Return (X, Y) of the center of cell containing provided text 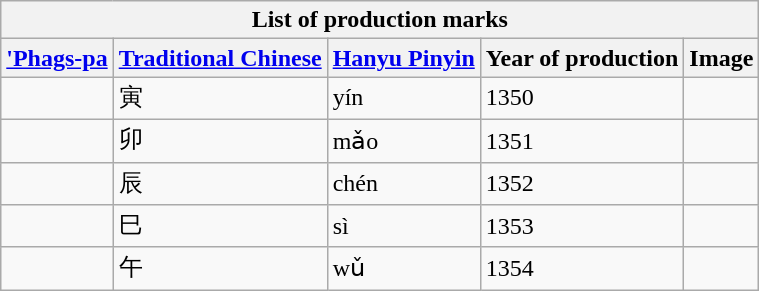
List of production marks (380, 20)
Year of production (582, 58)
'Phags-pa (57, 58)
yín (404, 98)
1352 (582, 184)
wǔ (404, 268)
1351 (582, 140)
Traditional Chinese (220, 58)
寅 (220, 98)
巳 (220, 226)
Image (722, 58)
1350 (582, 98)
mǎo (404, 140)
chén (404, 184)
sì (404, 226)
1353 (582, 226)
1354 (582, 268)
辰 (220, 184)
卯 (220, 140)
午 (220, 268)
Hanyu Pinyin (404, 58)
